Provide the (X, Y) coordinate of the cell's center where the given text is located.  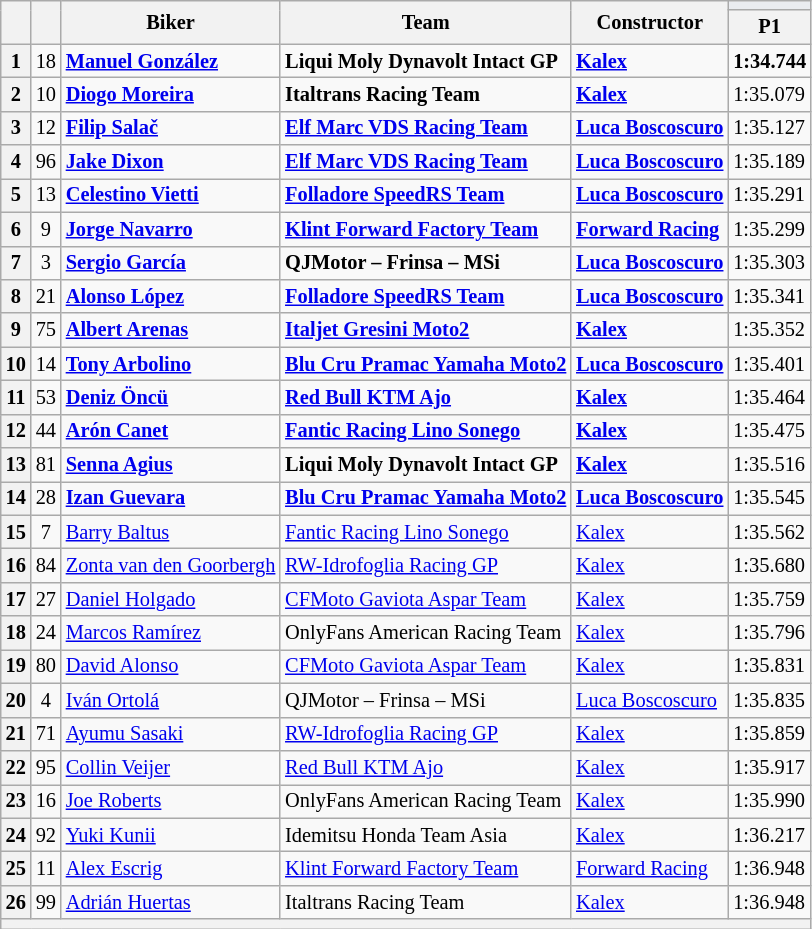
1:35.303 (770, 263)
1:35.831 (770, 666)
Deniz Öncü (170, 397)
71 (46, 734)
1 (16, 61)
17 (16, 599)
1:35.562 (770, 532)
1:35.475 (770, 431)
1:35.680 (770, 565)
1:35.545 (770, 498)
20 (16, 700)
Tony Arbolino (170, 364)
1:35.859 (770, 734)
81 (46, 465)
1:34.744 (770, 61)
1:35.401 (770, 364)
27 (46, 599)
Constructor (650, 22)
19 (16, 666)
6 (16, 229)
Celestino Vietti (170, 195)
1:35.352 (770, 330)
Daniel Holgado (170, 599)
5 (16, 195)
Filip Salač (170, 128)
Ayumu Sasaki (170, 734)
Iván Ortolá (170, 700)
Senna Agius (170, 465)
22 (16, 767)
Joe Roberts (170, 801)
P1 (770, 27)
Italjet Gresini Moto2 (426, 330)
1:35.127 (770, 128)
Collin Veijer (170, 767)
Biker (170, 22)
Marcos Ramírez (170, 633)
1:35.189 (770, 162)
92 (46, 835)
80 (46, 666)
1:35.299 (770, 229)
15 (16, 532)
Idemitsu Honda Team Asia (426, 835)
Jorge Navarro (170, 229)
26 (16, 902)
Arón Canet (170, 431)
28 (46, 498)
Alex Escrig (170, 868)
Zonta van den Goorbergh (170, 565)
1:35.917 (770, 767)
Team (426, 22)
Manuel González (170, 61)
1:35.759 (770, 599)
1:35.291 (770, 195)
Yuki Kunii (170, 835)
23 (16, 801)
2 (16, 94)
8 (16, 296)
David Alonso (170, 666)
1:35.079 (770, 94)
Albert Arenas (170, 330)
1:35.835 (770, 700)
53 (46, 397)
Jake Dixon (170, 162)
1:36.217 (770, 835)
1:35.990 (770, 801)
75 (46, 330)
Izan Guevara (170, 498)
25 (16, 868)
1:35.464 (770, 397)
1:35.341 (770, 296)
Alonso López (170, 296)
84 (46, 565)
1:35.796 (770, 633)
Sergio García (170, 263)
Adrián Huertas (170, 902)
96 (46, 162)
Diogo Moreira (170, 94)
95 (46, 767)
1:35.516 (770, 465)
Barry Baltus (170, 532)
44 (46, 431)
99 (46, 902)
